Capture the cell that displays the provided text and extract its [X, Y] central coordinate. 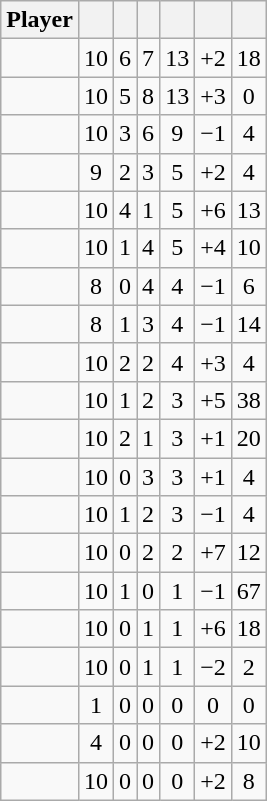
20 [248, 438]
−2 [214, 667]
+5 [214, 400]
+4 [214, 248]
38 [248, 400]
Player [40, 20]
67 [248, 591]
12 [248, 553]
14 [248, 324]
+7 [214, 553]
7 [148, 58]
